Capture the cell that displays the provided text and extract its (x, y) central coordinate. 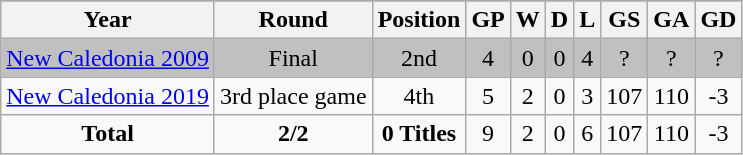
2/2 (293, 134)
Final (293, 58)
GP (488, 20)
Position (419, 20)
5 (488, 96)
GD (718, 20)
GA (672, 20)
GS (624, 20)
2nd (419, 58)
New Caledonia 2019 (108, 96)
3rd place game (293, 96)
0 Titles (419, 134)
W (528, 20)
New Caledonia 2009 (108, 58)
Round (293, 20)
6 (588, 134)
L (588, 20)
4th (419, 96)
9 (488, 134)
D (559, 20)
3 (588, 96)
Year (108, 20)
Total (108, 134)
